Provide the [X, Y] coordinate of the cell's center where the given text is located.  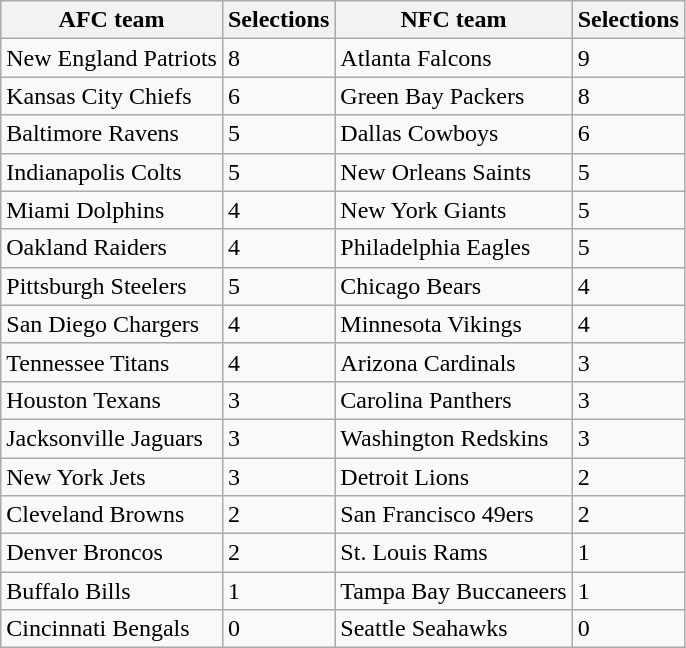
Washington Redskins [454, 438]
San Diego Chargers [112, 324]
Denver Broncos [112, 553]
9 [628, 58]
Cincinnati Bengals [112, 629]
Oakland Raiders [112, 248]
Dallas Cowboys [454, 134]
Miami Dolphins [112, 210]
Pittsburgh Steelers [112, 286]
Minnesota Vikings [454, 324]
Carolina Panthers [454, 400]
Atlanta Falcons [454, 58]
Houston Texans [112, 400]
New York Giants [454, 210]
Jacksonville Jaguars [112, 438]
San Francisco 49ers [454, 515]
St. Louis Rams [454, 553]
NFC team [454, 20]
Buffalo Bills [112, 591]
Chicago Bears [454, 286]
Arizona Cardinals [454, 362]
New England Patriots [112, 58]
Indianapolis Colts [112, 172]
Baltimore Ravens [112, 134]
New Orleans Saints [454, 172]
Seattle Seahawks [454, 629]
Tennessee Titans [112, 362]
Philadelphia Eagles [454, 248]
Kansas City Chiefs [112, 96]
New York Jets [112, 477]
Detroit Lions [454, 477]
Green Bay Packers [454, 96]
Cleveland Browns [112, 515]
Tampa Bay Buccaneers [454, 591]
AFC team [112, 20]
